Return [X, Y] of the center of cell containing provided text 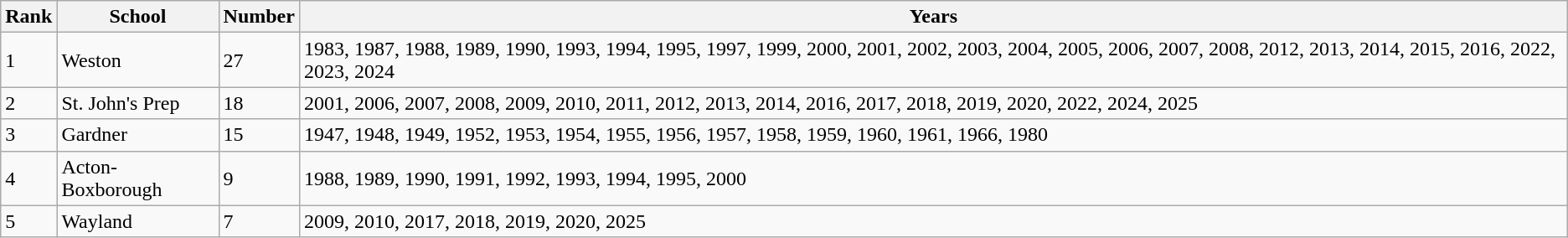
Number [259, 17]
4 [28, 178]
1947, 1948, 1949, 1952, 1953, 1954, 1955, 1956, 1957, 1958, 1959, 1960, 1961, 1966, 1980 [933, 135]
St. John's Prep [137, 103]
Gardner [137, 135]
27 [259, 60]
18 [259, 103]
9 [259, 178]
1988, 1989, 1990, 1991, 1992, 1993, 1994, 1995, 2000 [933, 178]
1 [28, 60]
5 [28, 221]
15 [259, 135]
Weston [137, 60]
Rank [28, 17]
7 [259, 221]
Wayland [137, 221]
2001, 2006, 2007, 2008, 2009, 2010, 2011, 2012, 2013, 2014, 2016, 2017, 2018, 2019, 2020, 2022, 2024, 2025 [933, 103]
3 [28, 135]
School [137, 17]
Acton-Boxborough [137, 178]
2009, 2010, 2017, 2018, 2019, 2020, 2025 [933, 221]
2 [28, 103]
Years [933, 17]
